Provide the [X, Y] coordinate of the cell's center where the given text is located.  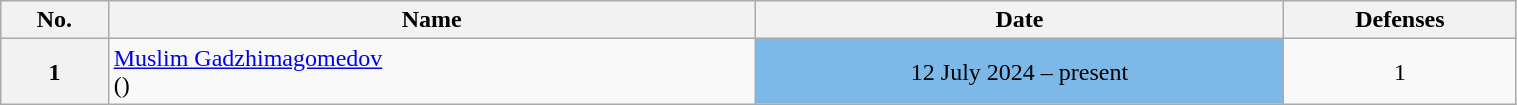
Name [432, 20]
No. [54, 20]
12 July 2024 – present [1019, 72]
Defenses [1400, 20]
Date [1019, 20]
Muslim Gadzhimagomedov() [432, 72]
